Search for the cell housing the specified text and yield its [x, y] center coordinate. 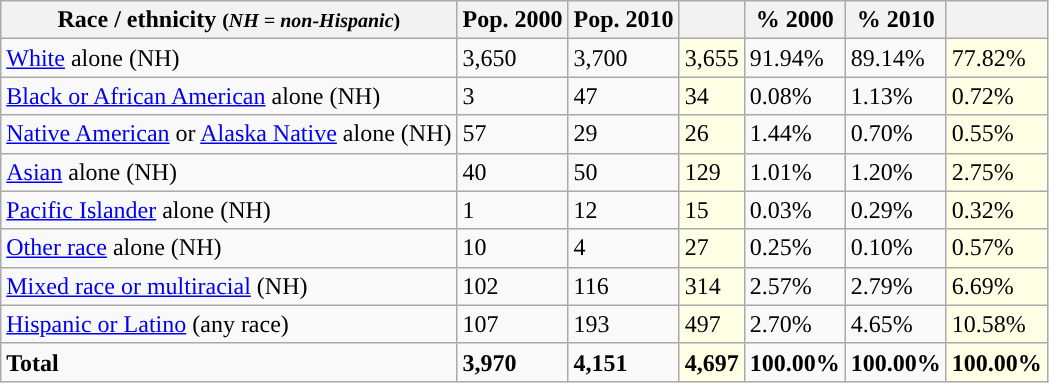
0.25% [794, 248]
3,655 [712, 58]
% 2010 [896, 20]
10.58% [996, 324]
29 [624, 134]
2.70% [794, 324]
1.13% [896, 96]
Asian alone (NH) [229, 172]
129 [712, 172]
10 [512, 248]
2.79% [896, 286]
107 [512, 324]
0.08% [794, 96]
77.82% [996, 58]
White alone (NH) [229, 58]
2.57% [794, 286]
34 [712, 96]
116 [624, 286]
4,151 [624, 362]
0.57% [996, 248]
40 [512, 172]
89.14% [896, 58]
3,700 [624, 58]
Other race alone (NH) [229, 248]
Hispanic or Latino (any race) [229, 324]
0.55% [996, 134]
% 2000 [794, 20]
314 [712, 286]
3,970 [512, 362]
4 [624, 248]
6.69% [996, 286]
1 [512, 210]
4,697 [712, 362]
4.65% [896, 324]
3,650 [512, 58]
Native American or Alaska Native alone (NH) [229, 134]
1.20% [896, 172]
0.70% [896, 134]
0.29% [896, 210]
0.03% [794, 210]
1.44% [794, 134]
15 [712, 210]
57 [512, 134]
Pop. 2000 [512, 20]
50 [624, 172]
0.32% [996, 210]
Black or African American alone (NH) [229, 96]
102 [512, 286]
Pacific Islander alone (NH) [229, 210]
91.94% [794, 58]
3 [512, 96]
Race / ethnicity (NH = non-Hispanic) [229, 20]
2.75% [996, 172]
12 [624, 210]
1.01% [794, 172]
26 [712, 134]
Pop. 2010 [624, 20]
27 [712, 248]
497 [712, 324]
0.10% [896, 248]
Total [229, 362]
0.72% [996, 96]
Mixed race or multiracial (NH) [229, 286]
193 [624, 324]
47 [624, 96]
